Search for the cell housing the specified text and yield its [X, Y] center coordinate. 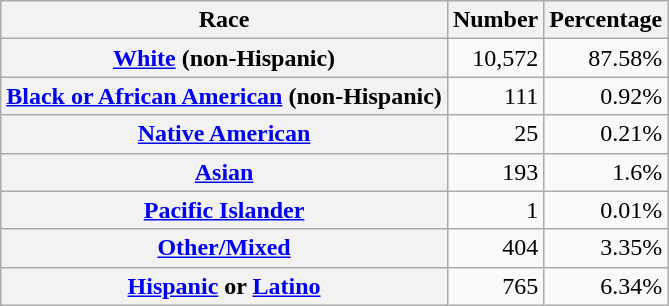
0.01% [606, 210]
1.6% [606, 172]
765 [495, 286]
3.35% [606, 248]
111 [495, 96]
Other/Mixed [224, 248]
Number [495, 20]
10,572 [495, 58]
1 [495, 210]
87.58% [606, 58]
Hispanic or Latino [224, 286]
Asian [224, 172]
6.34% [606, 286]
Race [224, 20]
404 [495, 248]
Pacific Islander [224, 210]
Black or African American (non-Hispanic) [224, 96]
Native American [224, 134]
Percentage [606, 20]
White (non-Hispanic) [224, 58]
0.21% [606, 134]
25 [495, 134]
193 [495, 172]
0.92% [606, 96]
